For the text-containing cell, return its midpoint in (X, Y) coordinate format. 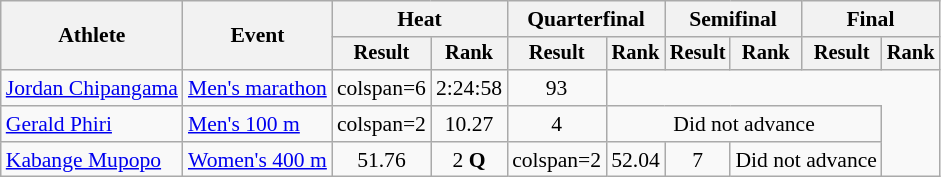
Did not advance (744, 124)
Final (870, 19)
Semifinal (733, 19)
Men's marathon (258, 88)
Athlete (92, 36)
Quarterfinal (586, 19)
colspan=2 (382, 124)
Jordan Chipangama (92, 88)
Heat (420, 19)
Men's 100 m (258, 124)
10.27 (469, 124)
93 (556, 88)
Gerald Phiri (92, 124)
Event (258, 36)
4 (556, 124)
2:24:58 (469, 88)
colspan=6 (382, 88)
